For the text-containing cell, return its midpoint in [x, y] coordinate format. 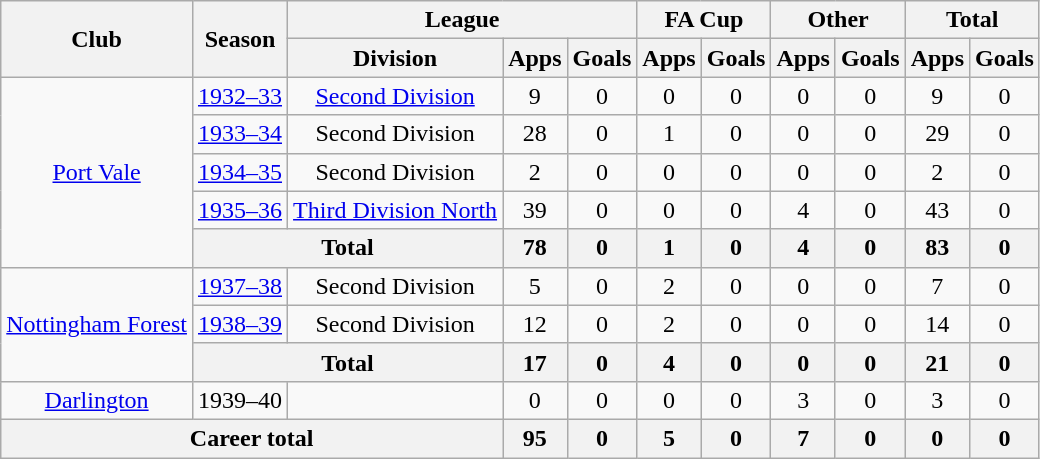
78 [535, 248]
1934–35 [240, 172]
FA Cup [704, 20]
14 [937, 324]
28 [535, 134]
Nottingham Forest [97, 324]
Port Vale [97, 172]
17 [535, 362]
Third Division North [396, 210]
1933–34 [240, 134]
1939–40 [240, 400]
Darlington [97, 400]
83 [937, 248]
95 [535, 438]
12 [535, 324]
1932–33 [240, 96]
1938–39 [240, 324]
1935–36 [240, 210]
29 [937, 134]
39 [535, 210]
1937–38 [240, 286]
Season [240, 39]
League [462, 20]
43 [937, 210]
Career total [252, 438]
Other [838, 20]
Division [396, 58]
Club [97, 39]
21 [937, 362]
